Capture the cell that displays the provided text and extract its [X, Y] central coordinate. 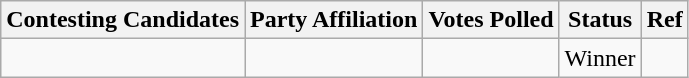
Party Affiliation [334, 20]
Contesting Candidates [123, 20]
Ref [664, 20]
Status [600, 20]
Votes Polled [491, 20]
Winner [600, 58]
